Return the [X, Y] coordinate for the center point of the cell that contains the specified text.  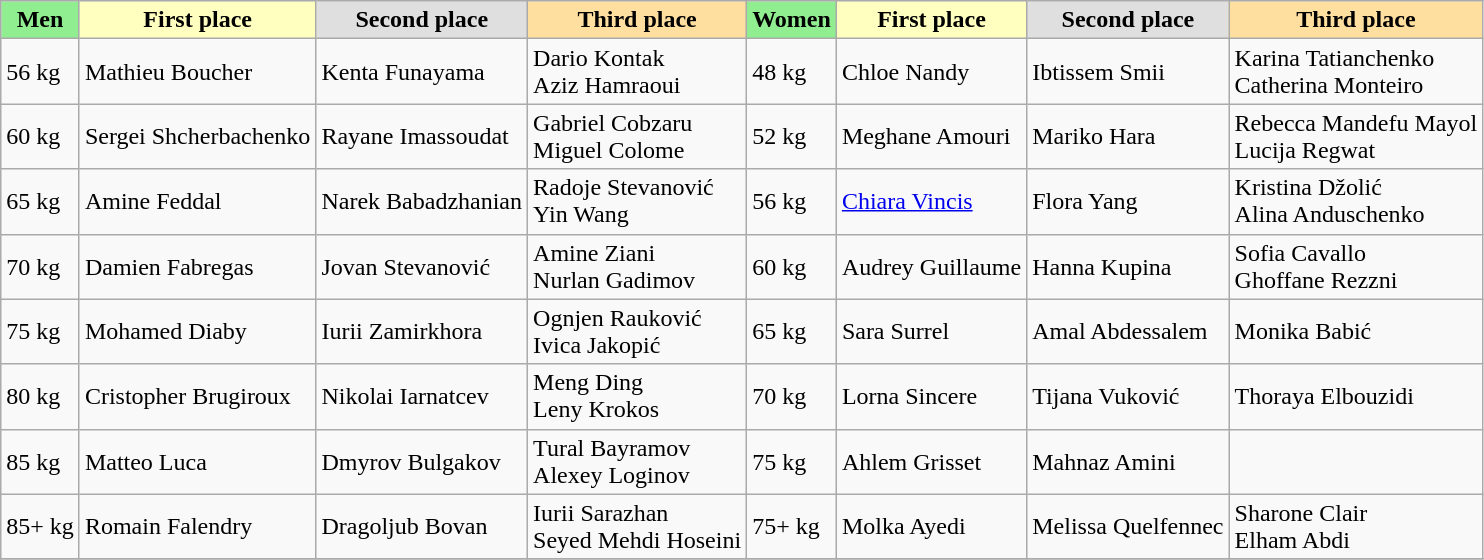
Gabriel Cobzaru Miguel Colome [638, 136]
Dragoljub Bovan [422, 526]
Men [40, 20]
Mahnaz Amini [1128, 462]
Audrey Guillaume [931, 266]
Amine Feddal [198, 202]
75+ kg [792, 526]
Melissa Quelfennec [1128, 526]
Meghane Amouri [931, 136]
Mathieu Boucher [198, 72]
Mariko Hara [1128, 136]
Tijana Vuković [1128, 396]
Rebecca Mandefu Mayol Lucija Regwat [1356, 136]
Lorna Sincere [931, 396]
Iurii Sarazhan Seyed Mehdi Hoseini [638, 526]
Karina Tatianchenko Catherina Monteiro [1356, 72]
Matteo Luca [198, 462]
Sara Surrel [931, 332]
80 kg [40, 396]
Romain Falendry [198, 526]
Monika Babić [1356, 332]
Mohamed Diaby [198, 332]
Sofia Cavallo Ghoffane Rezzni [1356, 266]
Ognjen Rauković Ivica Jakopić [638, 332]
52 kg [792, 136]
Sharone Clair Elham Abdi [1356, 526]
Hanna Kupina [1128, 266]
Tural Bayramov Alexey Loginov [638, 462]
Chiara Vincis [931, 202]
48 kg [792, 72]
Dario Kontak Aziz Hamraoui [638, 72]
Flora Yang [1128, 202]
Thoraya Elbouzidi [1356, 396]
Dmyrov Bulgakov [422, 462]
Jovan Stevanović [422, 266]
85 kg [40, 462]
Meng Ding Leny Krokos [638, 396]
Sergei Shcherbachenko [198, 136]
Amine Ziani Nurlan Gadimov [638, 266]
Ahlem Grisset [931, 462]
Molka Ayedi [931, 526]
Damien Fabregas [198, 266]
Rayane Imassoudat [422, 136]
Amal Abdessalem [1128, 332]
85+ kg [40, 526]
Kenta Funayama [422, 72]
Iurii Zamirkhora [422, 332]
Ibtissem Smii [1128, 72]
Narek Babadzhanian [422, 202]
Chloe Nandy [931, 72]
Nikolai Iarnatcev [422, 396]
Cristopher Brugiroux [198, 396]
Women [792, 20]
Kristina Džolić Alina Anduschenko [1356, 202]
Radoje Stevanović Yin Wang [638, 202]
